Detect which cell encompasses the target text, then output its (x, y) center coordinate. 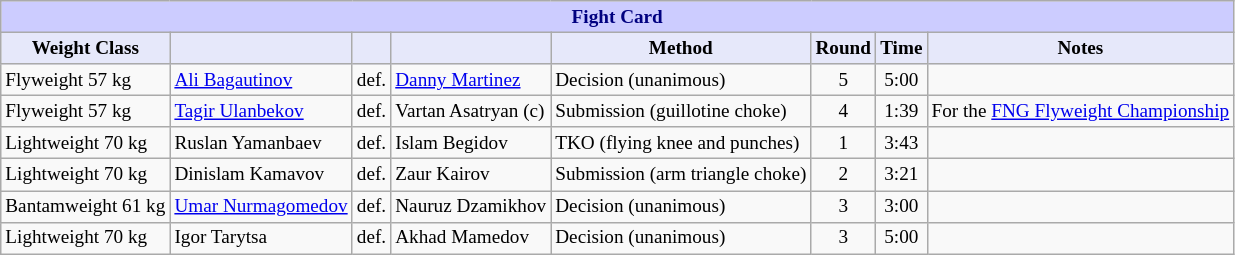
Dinislam Kamavov (261, 175)
Danny Martinez (471, 80)
Notes (1080, 48)
Vartan Asatryan (c) (471, 111)
3:43 (902, 143)
5 (844, 80)
Time (902, 48)
3:21 (902, 175)
1:39 (902, 111)
Bantamweight 61 kg (86, 206)
Akhad Mamedov (471, 238)
Islam Begidov (471, 143)
3:00 (902, 206)
TKO (flying knee and punches) (681, 143)
Submission (guillotine choke) (681, 111)
For the FNG Flyweight Championship (1080, 111)
Umar Nurmagomedov (261, 206)
Method (681, 48)
Nauruz Dzamikhov (471, 206)
Igor Tarytsa (261, 238)
Submission (arm triangle choke) (681, 175)
Zaur Kairov (471, 175)
4 (844, 111)
Fight Card (618, 17)
Tagir Ulanbekov (261, 111)
Ali Bagautinov (261, 80)
1 (844, 143)
Weight Class (86, 48)
2 (844, 175)
Round (844, 48)
Ruslan Yamanbaev (261, 143)
